Determine the (X, Y) coordinate at the center of the cell enclosing the given text.  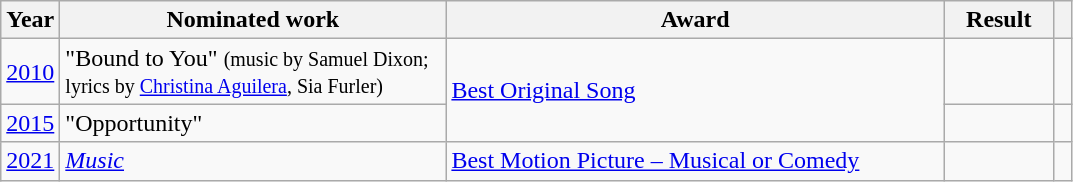
Year (30, 20)
"Bound to You" (music by Samuel Dixon; lyrics by Christina Aguilera, Sia Furler) (253, 72)
Award (696, 20)
Result (998, 20)
Best Motion Picture – Musical or Comedy (696, 161)
2010 (30, 72)
Best Original Song (696, 90)
Nominated work (253, 20)
"Opportunity" (253, 123)
2015 (30, 123)
2021 (30, 161)
Music (253, 161)
